Return the [x, y] coordinate for the center point of the cell that contains the specified text.  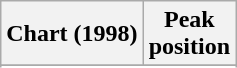
Peakposition [189, 34]
Chart (1998) [72, 34]
